Locate the cell with the specified text and output its (X, Y) center coordinate. 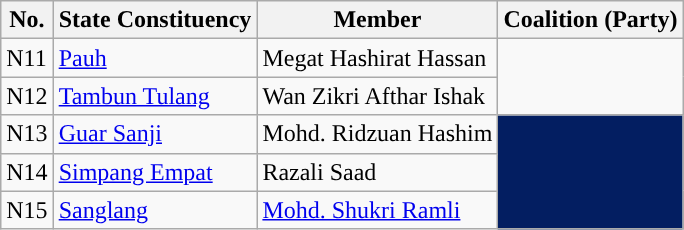
No. (27, 20)
Guar Sanji (155, 134)
Pauh (155, 58)
N13 (27, 134)
Mohd. Shukri Ramli (378, 210)
Simpang Empat (155, 172)
Coalition (Party) (590, 20)
N15 (27, 210)
Megat Hashirat Hassan (378, 58)
Tambun Tulang (155, 96)
N12 (27, 96)
Member (378, 20)
Wan Zikri Afthar Ishak (378, 96)
Sanglang (155, 210)
State Constituency (155, 20)
Mohd. Ridzuan Hashim (378, 134)
N11 (27, 58)
Razali Saad (378, 172)
N14 (27, 172)
